Return the [X, Y] coordinate for the center point of the cell that contains the specified text.  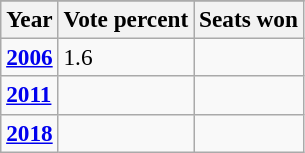
Vote percent [126, 19]
2006 [30, 57]
Seats won [249, 19]
1.6 [126, 57]
Year [30, 19]
2018 [30, 133]
2011 [30, 95]
